Return [x, y] of the center of cell containing provided text 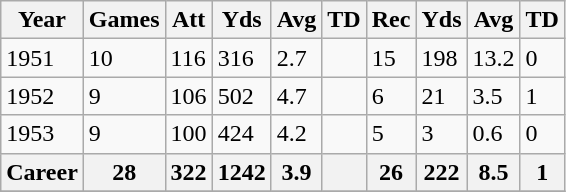
3.5 [494, 96]
1242 [242, 172]
1953 [42, 134]
4.7 [296, 96]
Games [124, 20]
222 [442, 172]
Year [42, 20]
106 [188, 96]
5 [391, 134]
6 [391, 96]
3.9 [296, 172]
100 [188, 134]
502 [242, 96]
198 [442, 58]
21 [442, 96]
1952 [42, 96]
2.7 [296, 58]
3 [442, 134]
0.6 [494, 134]
4.2 [296, 134]
Career [42, 172]
26 [391, 172]
15 [391, 58]
Att [188, 20]
13.2 [494, 58]
316 [242, 58]
116 [188, 58]
8.5 [494, 172]
Rec [391, 20]
10 [124, 58]
1951 [42, 58]
28 [124, 172]
424 [242, 134]
322 [188, 172]
